Identify which cell holds the provided text, then report its (x, y) central coordinate. 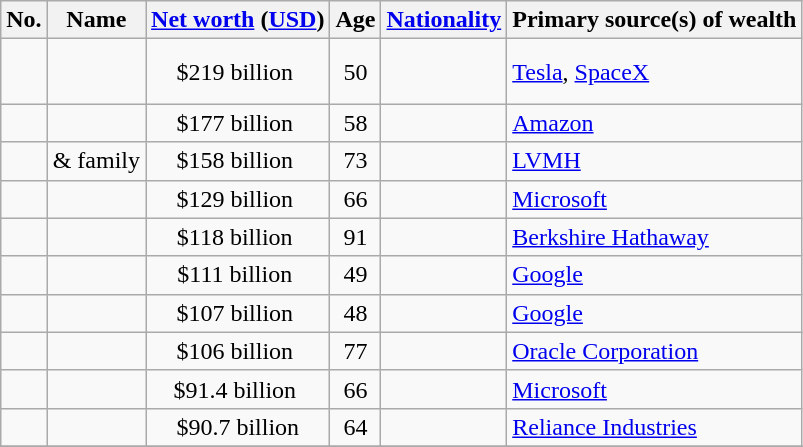
91 (356, 237)
$91.4 billion (238, 389)
& family (96, 161)
$158 billion (238, 161)
Tesla, SpaceX (654, 72)
48 (356, 313)
50 (356, 72)
64 (356, 427)
Reliance Industries (654, 427)
LVMH (654, 161)
Berkshire Hathaway (654, 237)
$129 billion (238, 199)
$118 billion (238, 237)
77 (356, 351)
Age (356, 20)
Primary source(s) of wealth (654, 20)
Oracle Corporation (654, 351)
$177 billion (238, 123)
No. (24, 20)
$111 billion (238, 275)
Nationality (444, 20)
Net worth (USD) (238, 20)
Amazon (654, 123)
Name (96, 20)
58 (356, 123)
49 (356, 275)
$90.7 billion (238, 427)
$107 billion (238, 313)
$219 billion (238, 72)
73 (356, 161)
$106 billion (238, 351)
